Extract the (X, Y) coordinate from the center of the cell holding the provided text.  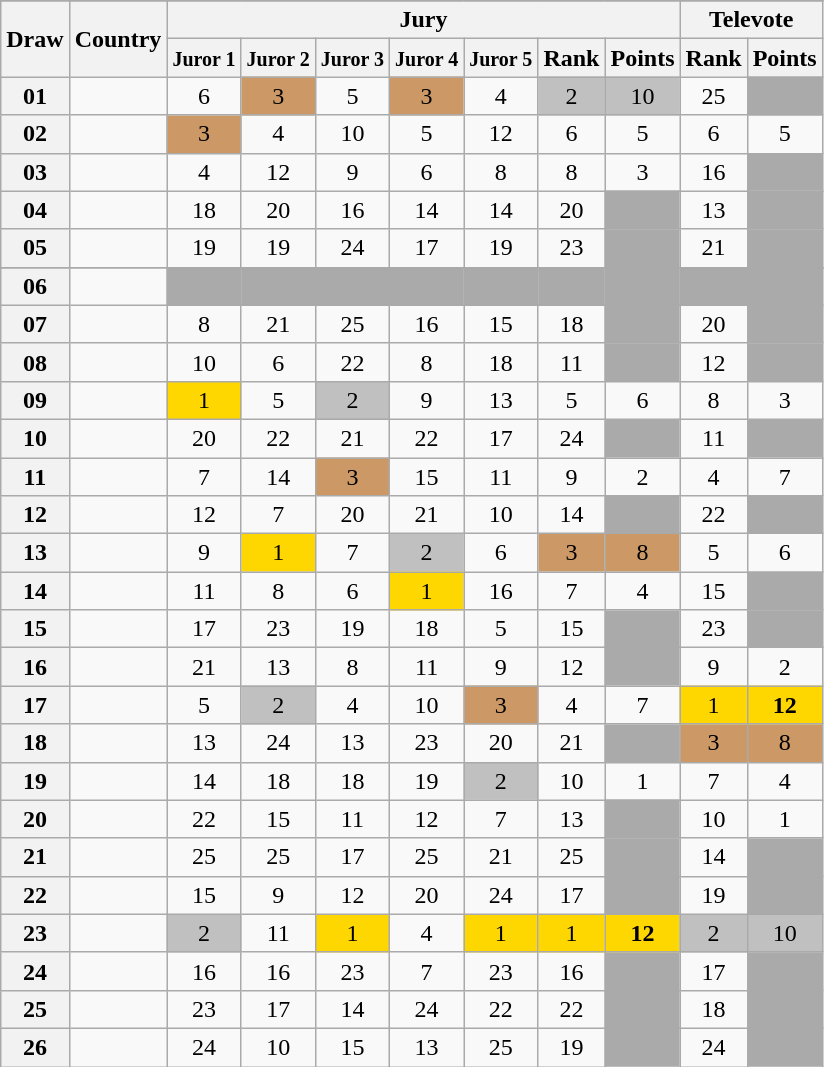
02 (35, 134)
05 (35, 248)
Juror 3 (352, 58)
01 (35, 96)
06 (35, 286)
26 (35, 1047)
Jury (424, 20)
Juror 2 (278, 58)
Country (118, 39)
03 (35, 172)
Juror 5 (501, 58)
Juror 1 (204, 58)
08 (35, 362)
Draw (35, 39)
09 (35, 400)
Televote (751, 20)
Juror 4 (426, 58)
04 (35, 210)
07 (35, 324)
